Find where the given text appears and provide that cell's center as [X, Y] coordinate. 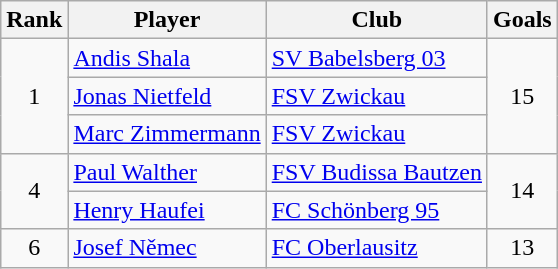
Paul Walther [167, 172]
Player [167, 20]
1 [34, 96]
Henry Haufei [167, 210]
6 [34, 248]
15 [522, 96]
Marc Zimmermann [167, 134]
Club [376, 20]
14 [522, 191]
4 [34, 191]
Josef Němec [167, 248]
Rank [34, 20]
FC Oberlausitz [376, 248]
Andis Shala [167, 58]
Jonas Nietfeld [167, 96]
FC Schönberg 95 [376, 210]
13 [522, 248]
FSV Budissa Bautzen [376, 172]
Goals [522, 20]
SV Babelsberg 03 [376, 58]
